Determine the (X, Y) coordinate at the center of the cell enclosing the given text.  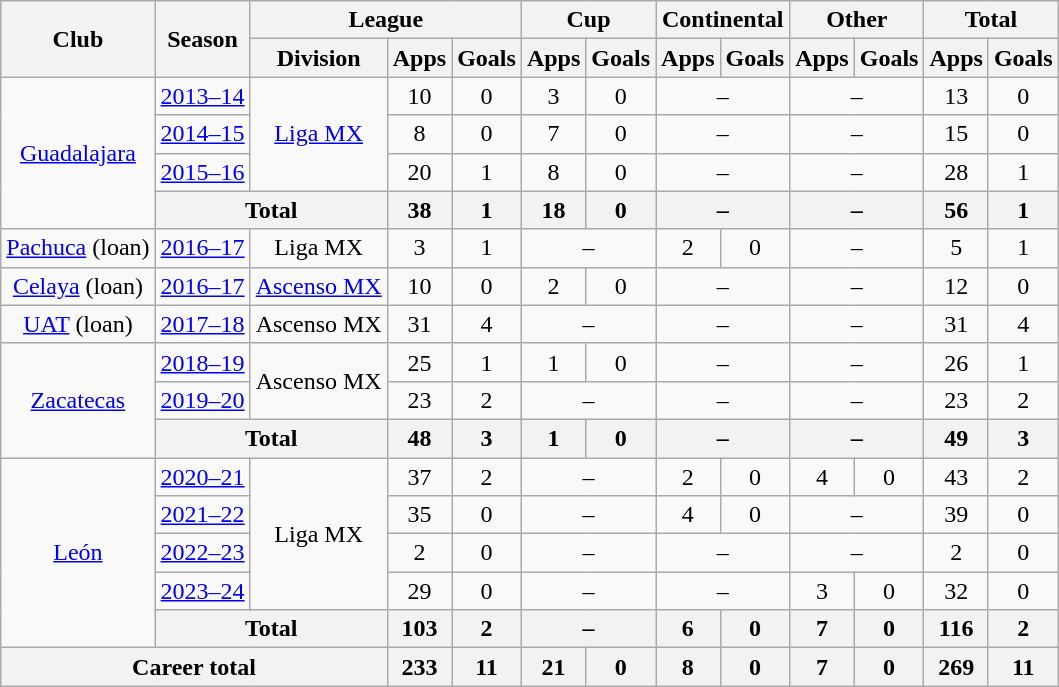
5 (956, 248)
Pachuca (loan) (78, 248)
Cup (588, 20)
2013–14 (202, 96)
12 (956, 286)
UAT (loan) (78, 324)
León (78, 553)
2021–22 (202, 515)
Zacatecas (78, 400)
37 (419, 477)
18 (553, 210)
Club (78, 39)
28 (956, 172)
29 (419, 591)
21 (553, 667)
56 (956, 210)
43 (956, 477)
15 (956, 134)
2017–18 (202, 324)
25 (419, 362)
2014–15 (202, 134)
Season (202, 39)
Guadalajara (78, 153)
39 (956, 515)
2015–16 (202, 172)
2023–24 (202, 591)
13 (956, 96)
2019–20 (202, 400)
49 (956, 438)
269 (956, 667)
Career total (194, 667)
Division (318, 58)
103 (419, 629)
Continental (723, 20)
2018–19 (202, 362)
35 (419, 515)
32 (956, 591)
Celaya (loan) (78, 286)
116 (956, 629)
38 (419, 210)
Other (857, 20)
26 (956, 362)
2022–23 (202, 553)
48 (419, 438)
2020–21 (202, 477)
233 (419, 667)
League (386, 20)
20 (419, 172)
6 (688, 629)
